Search for the cell housing the specified text and yield its (x, y) center coordinate. 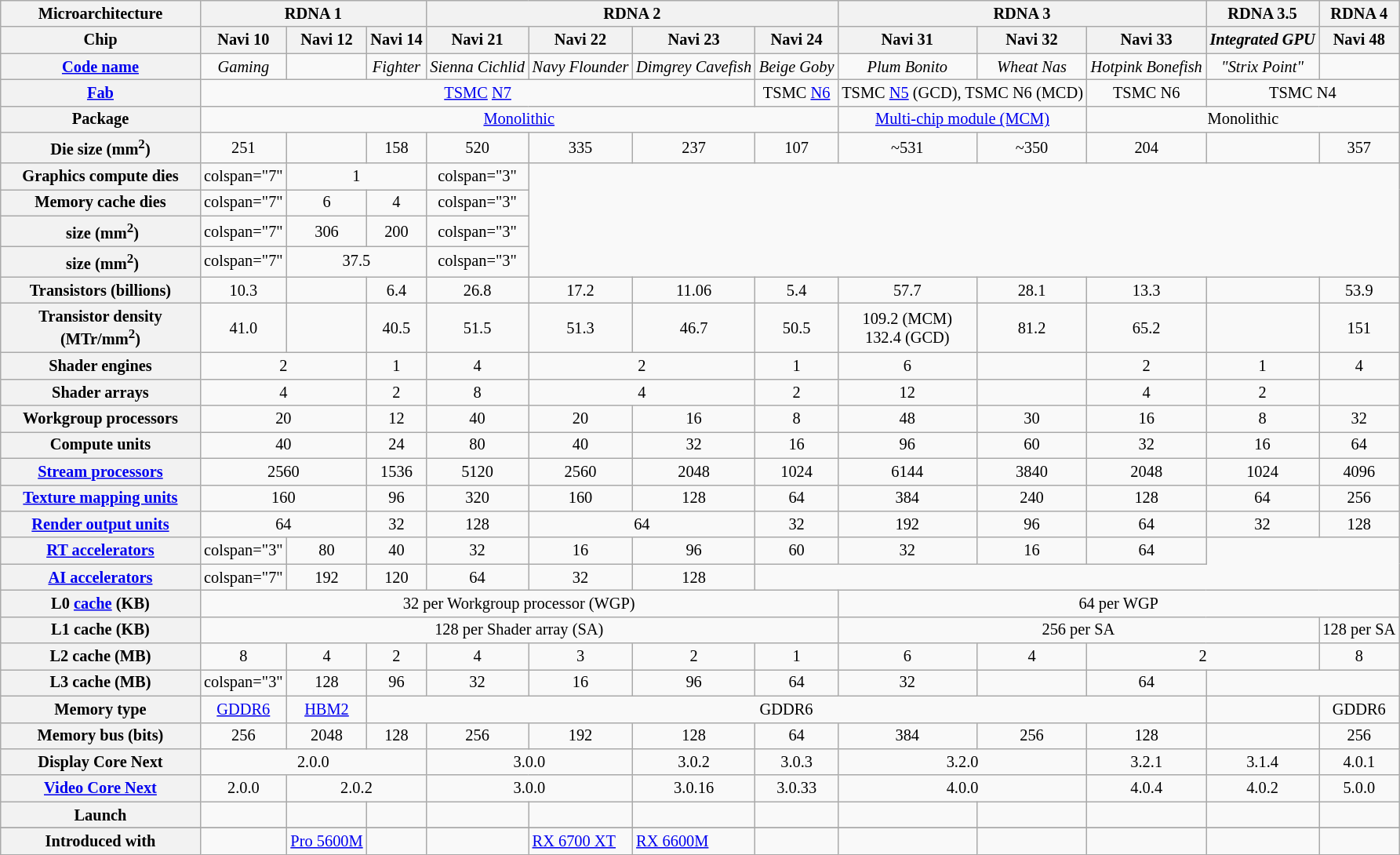
57.7 (907, 290)
HBM2 (326, 709)
3.2.0 (962, 762)
L2 cache (MB) (100, 657)
64 per WGP (1118, 603)
Transistors (billions) (100, 290)
Dimgrey Cavefish (693, 67)
L1 cache (KB) (100, 630)
Fab (100, 93)
6144 (907, 471)
Package (100, 119)
30 (1032, 419)
Microarchitecture (100, 13)
65.2 (1147, 328)
107 (797, 147)
4096 (1360, 471)
120 (396, 577)
10.3 (243, 290)
4.0.2 (1263, 788)
306 (326, 231)
46.7 (693, 328)
Navi 32 (1032, 40)
Stream processors (100, 471)
13.3 (1147, 290)
237 (693, 147)
24 (396, 445)
AI accelerators (100, 577)
Navi 33 (1147, 40)
2.0.2 (356, 788)
Workgroup processors (100, 419)
Graphics compute dies (100, 176)
Wheat Nas (1032, 67)
51.3 (580, 328)
28.1 (1032, 290)
41.0 (243, 328)
RT accelerators (100, 551)
48 (907, 419)
Texture mapping units (100, 498)
RDNA 1 (313, 13)
81.2 (1032, 328)
Beige Goby (797, 67)
Chip (100, 40)
3 (580, 657)
4.0.0 (962, 788)
335 (580, 147)
50.5 (797, 328)
Introduced with (100, 841)
4.0.4 (1147, 788)
TSMC N7 (478, 93)
109.2 (MCM)132.4 (GCD) (907, 328)
Hotpink Bonefish (1147, 67)
Pro 5600M (326, 841)
Navi 12 (326, 40)
320 (477, 498)
251 (243, 147)
53.9 (1360, 290)
5120 (477, 471)
L0 cache (KB) (100, 603)
Navy Flounder (580, 67)
Render output units (100, 524)
Navi 23 (693, 40)
Shader engines (100, 366)
Multi-chip module (MCM) (962, 119)
Display Core Next (100, 762)
Navi 10 (243, 40)
Memory type (100, 709)
Code name (100, 67)
204 (1147, 147)
RDNA 3.5 (1263, 13)
Navi 24 (797, 40)
Die size (mm2) (100, 147)
TSMC N5 (GCD), TSMC N6 (MCD) (962, 93)
5.0.0 (1360, 788)
40.5 (396, 328)
520 (477, 147)
200 (396, 231)
32 per Workgroup processor (WGP) (519, 603)
3.0.33 (797, 788)
128 per Shader array (SA) (519, 630)
RX 6700 XT (580, 841)
6.4 (396, 290)
Integrated GPU (1263, 40)
3840 (1032, 471)
Navi 31 (907, 40)
RX 6600M (693, 841)
TSMC N4 (1303, 93)
3.2.1 (1147, 762)
4.0.1 (1360, 762)
3.1.4 (1263, 762)
3.0.2 (693, 762)
256 per SA (1078, 630)
240 (1032, 498)
Fighter (396, 67)
RDNA 2 (632, 13)
L3 cache (MB) (100, 682)
11.06 (693, 290)
Plum Bonito (907, 67)
26.8 (477, 290)
Memory cache dies (100, 202)
Navi 21 (477, 40)
Navi 22 (580, 40)
Transistor density(MTr/mm2) (100, 328)
~350 (1032, 147)
Sienna Cichlid (477, 67)
3.0.16 (693, 788)
158 (396, 147)
Navi 14 (396, 40)
~531 (907, 147)
1536 (396, 471)
357 (1360, 147)
RDNA 3 (1021, 13)
Shader arrays (100, 392)
3.0.3 (797, 762)
Memory bus (bits) (100, 736)
151 (1360, 328)
"Strix Point" (1263, 67)
Navi 48 (1360, 40)
Launch (100, 815)
RDNA 4 (1360, 13)
Video Core Next (100, 788)
128 per SA (1360, 630)
51.5 (477, 328)
Compute units (100, 445)
37.5 (356, 262)
17.2 (580, 290)
5.4 (797, 290)
Gaming (243, 67)
